Scan for the cell matching the given text and deliver its (x, y) coordinate at center. 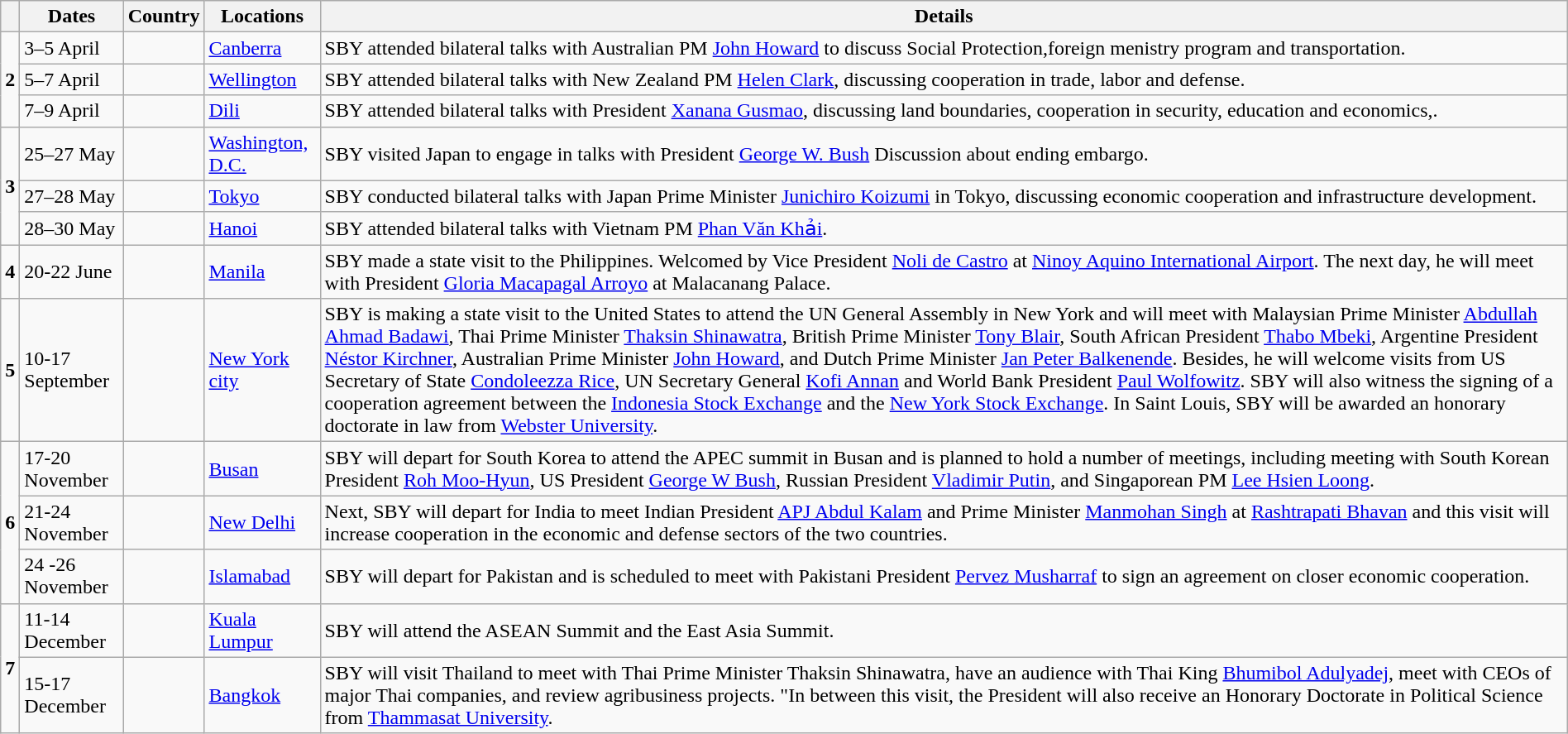
Busan (262, 468)
25–27 May (71, 154)
New York city (262, 371)
Manila (262, 271)
Bangkok (262, 695)
Washington, D.C. (262, 154)
17-20 November (71, 468)
SBY attended bilateral talks with President Xanana Gusmao, discussing land boundaries, cooperation in security, education and economics,. (944, 111)
7 (10, 669)
New Delhi (262, 523)
10-17 September (71, 371)
SBY will depart for Pakistan and is scheduled to meet with Pakistani President Pervez Musharraf to sign an agreement on closer economic cooperation. (944, 576)
Hanoi (262, 228)
Details (944, 17)
SBY attended bilateral talks with Australian PM John Howard to discuss Social Protection,foreign menistry program and transportation. (944, 48)
2 (10, 79)
15-17 December (71, 695)
Locations (262, 17)
21-24 November (71, 523)
Wellington (262, 79)
SBY attended bilateral talks with New Zealand PM Helen Clark, discussing cooperation in trade, labor and defense. (944, 79)
SBY conducted bilateral talks with Japan Prime Minister Junichiro Koizumi in Tokyo, discussing economic cooperation and infrastructure development. (944, 196)
11-14 December (71, 631)
3–5 April (71, 48)
SBY visited Japan to engage in talks with President George W. Bush Discussion about ending embargo. (944, 154)
5 (10, 371)
5–7 April (71, 79)
24 -26 November (71, 576)
Tokyo (262, 196)
Canberra (262, 48)
Dates (71, 17)
7–9 April (71, 111)
3 (10, 185)
Country (164, 17)
20-22 June (71, 271)
28–30 May (71, 228)
6 (10, 523)
4 (10, 271)
Dili (262, 111)
SBY attended bilateral talks with Vietnam PM Phan Văn Khải. (944, 228)
SBY will attend the ASEAN Summit and the East Asia Summit. (944, 631)
Islamabad (262, 576)
Kuala Lumpur (262, 631)
27–28 May (71, 196)
